For the text-containing cell, return its midpoint in [X, Y] coordinate format. 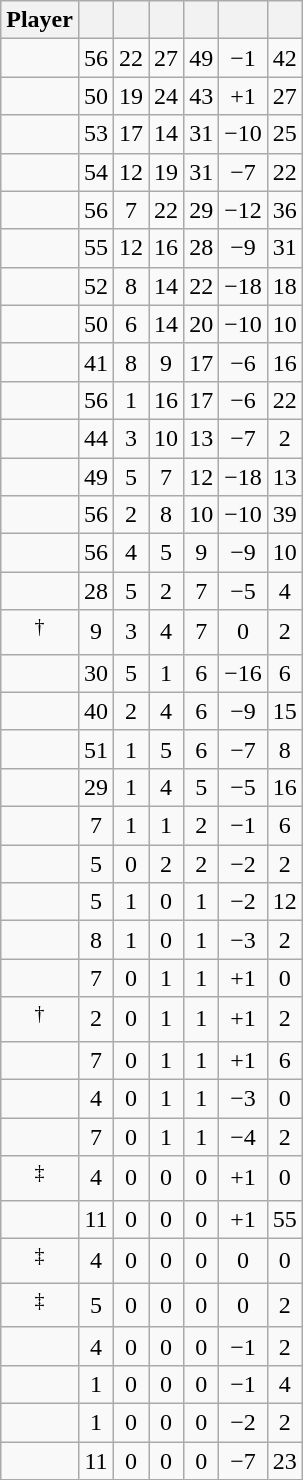
51 [96, 749]
54 [96, 172]
25 [284, 134]
39 [284, 515]
23 [284, 1461]
−12 [244, 210]
53 [96, 134]
42 [284, 58]
44 [96, 438]
15 [284, 711]
40 [96, 711]
30 [96, 673]
52 [96, 286]
24 [166, 96]
18 [284, 286]
43 [202, 96]
−4 [244, 1137]
36 [284, 210]
20 [202, 324]
Player [40, 20]
41 [96, 362]
−16 [244, 673]
